Scan for the cell matching the given text and deliver its (x, y) coordinate at center. 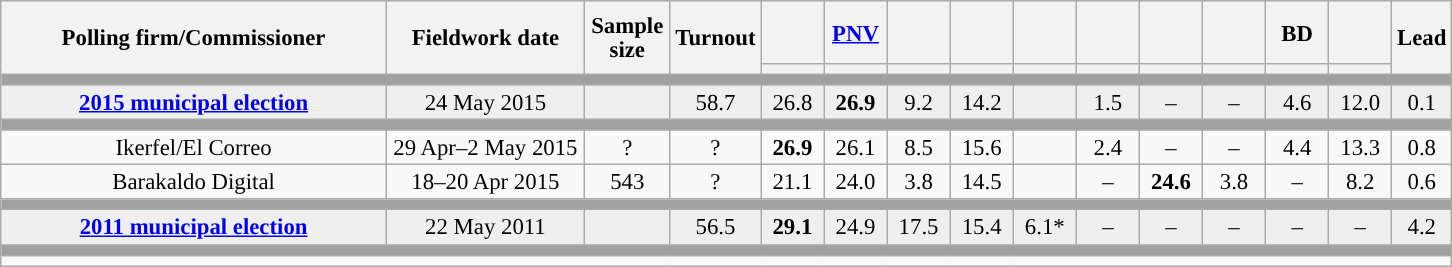
4.4 (1298, 148)
1.5 (1108, 102)
24.0 (856, 182)
14.5 (982, 182)
29.1 (792, 228)
2.4 (1108, 148)
24 May 2015 (485, 102)
Turnout (716, 38)
8.2 (1360, 182)
29 Apr–2 May 2015 (485, 148)
15.6 (982, 148)
14.2 (982, 102)
24.9 (856, 228)
Lead (1422, 38)
21.1 (792, 182)
0.6 (1422, 182)
4.2 (1422, 228)
2015 municipal election (194, 102)
Ikerfel/El Correo (194, 148)
17.5 (918, 228)
58.7 (716, 102)
BD (1298, 32)
8.5 (918, 148)
13.3 (1360, 148)
15.4 (982, 228)
9.2 (918, 102)
0.8 (1422, 148)
26.1 (856, 148)
18–20 Apr 2015 (485, 182)
26.8 (792, 102)
4.6 (1298, 102)
56.5 (716, 228)
22 May 2011 (485, 228)
6.1* (1044, 228)
2011 municipal election (194, 228)
Barakaldo Digital (194, 182)
PNV (856, 32)
12.0 (1360, 102)
24.6 (1170, 182)
543 (627, 182)
Polling firm/Commissioner (194, 38)
Sample size (627, 38)
Fieldwork date (485, 38)
0.1 (1422, 102)
